From the cell containing the given text, extract its center point as (x, y) coordinate. 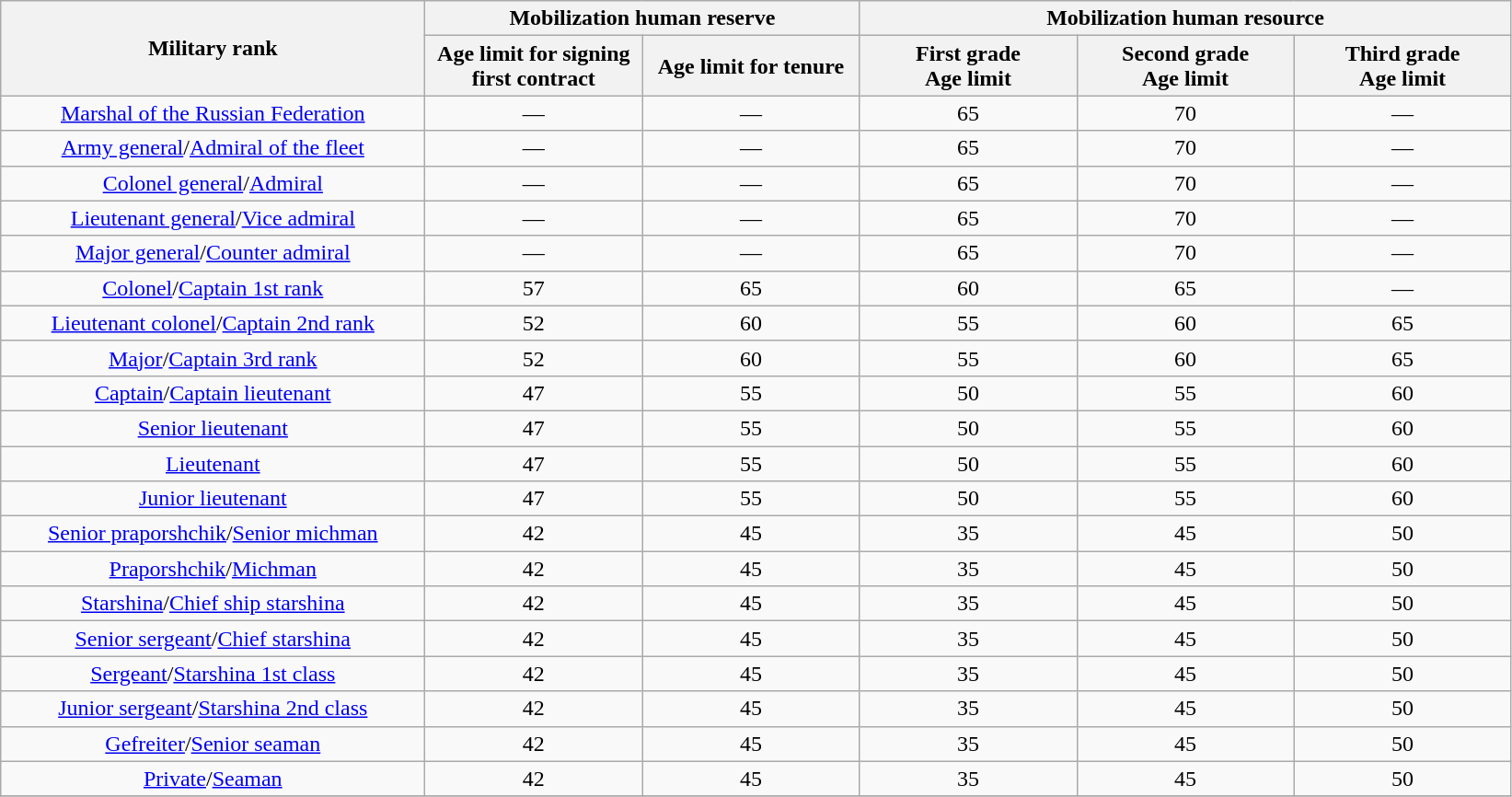
Senior praporshchik/Senior michman (214, 534)
Senior sergeant/Chief starshina (214, 639)
Mobilization human reserve (642, 18)
Junior sergeant/Starshina 2nd class (214, 709)
Military rank (214, 48)
Starshina/Chief ship starshina (214, 604)
Second gradeAge limit (1185, 66)
57 (534, 288)
Gefreiter/Senior seaman (214, 744)
Senior lieutenant (214, 428)
Marshal of the Russian Federation (214, 113)
Colonel/Captain 1st rank (214, 288)
Praporshchik/Michman (214, 569)
First gradeAge limit (968, 66)
Army general/Admiral of the fleet (214, 148)
Lieutenant colonel/Captain 2nd rank (214, 323)
Private/Seaman (214, 779)
Age limit for tenure (751, 66)
Lieutenant (214, 463)
Age limit for signing first contract (534, 66)
Third gradeAge limit (1402, 66)
Sergeant/Starshina 1st class (214, 674)
Captain/Captain lieutenant (214, 393)
Major general/Counter admiral (214, 253)
Major/Captain 3rd rank (214, 358)
Lieutenant general/Vice admiral (214, 218)
Junior lieutenant (214, 499)
Mobilization human resource (1185, 18)
Colonel general/Admiral (214, 183)
